Identify which cell holds the provided text, then report its [X, Y] central coordinate. 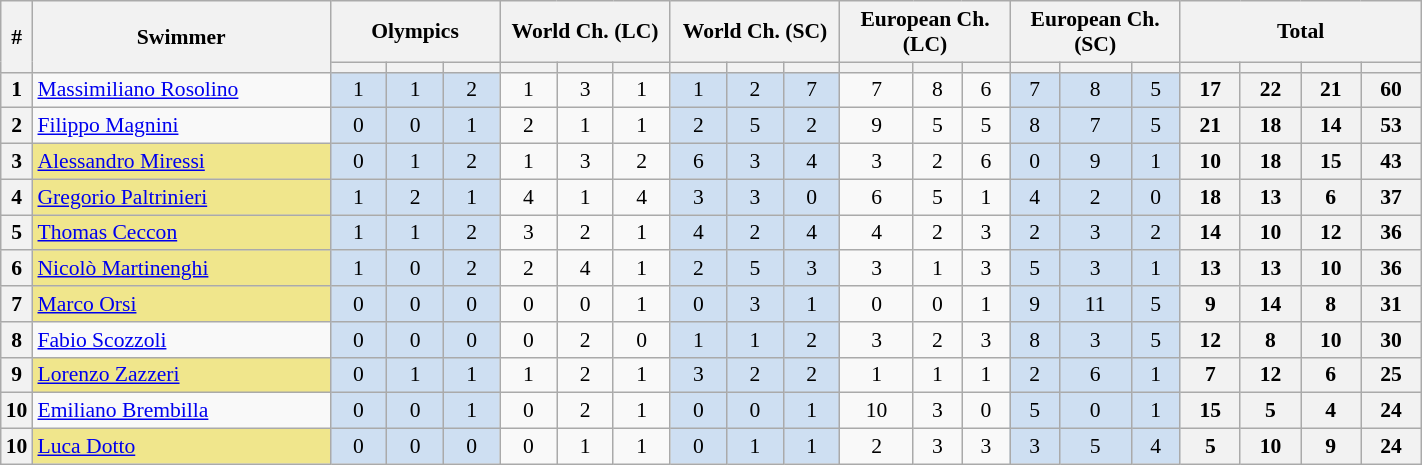
Marco Orsi [181, 304]
53 [1391, 126]
43 [1391, 162]
Total [1300, 32]
Fabio Scozzoli [181, 340]
European Ch. (LC) [925, 32]
60 [1391, 90]
Gregorio Paltrinieri [181, 197]
17 [1210, 90]
Nicolò Martinenghi [181, 269]
Alessandro Miressi [181, 162]
Emiliano Brembilla [181, 411]
World Ch. (LC) [585, 32]
30 [1391, 340]
Lorenzo Zazzeri [181, 375]
31 [1391, 304]
37 [1391, 197]
Swimmer [181, 36]
Luca Dotto [181, 447]
Thomas Ceccon [181, 233]
European Ch. (SC) [1095, 32]
25 [1391, 375]
World Ch. (SC) [755, 32]
Massimiliano Rosolino [181, 90]
22 [1270, 90]
# [17, 36]
Filippo Magnini [181, 126]
11 [1095, 304]
Olympics [415, 32]
